Scan for the cell matching the given text and deliver its [x, y] coordinate at center. 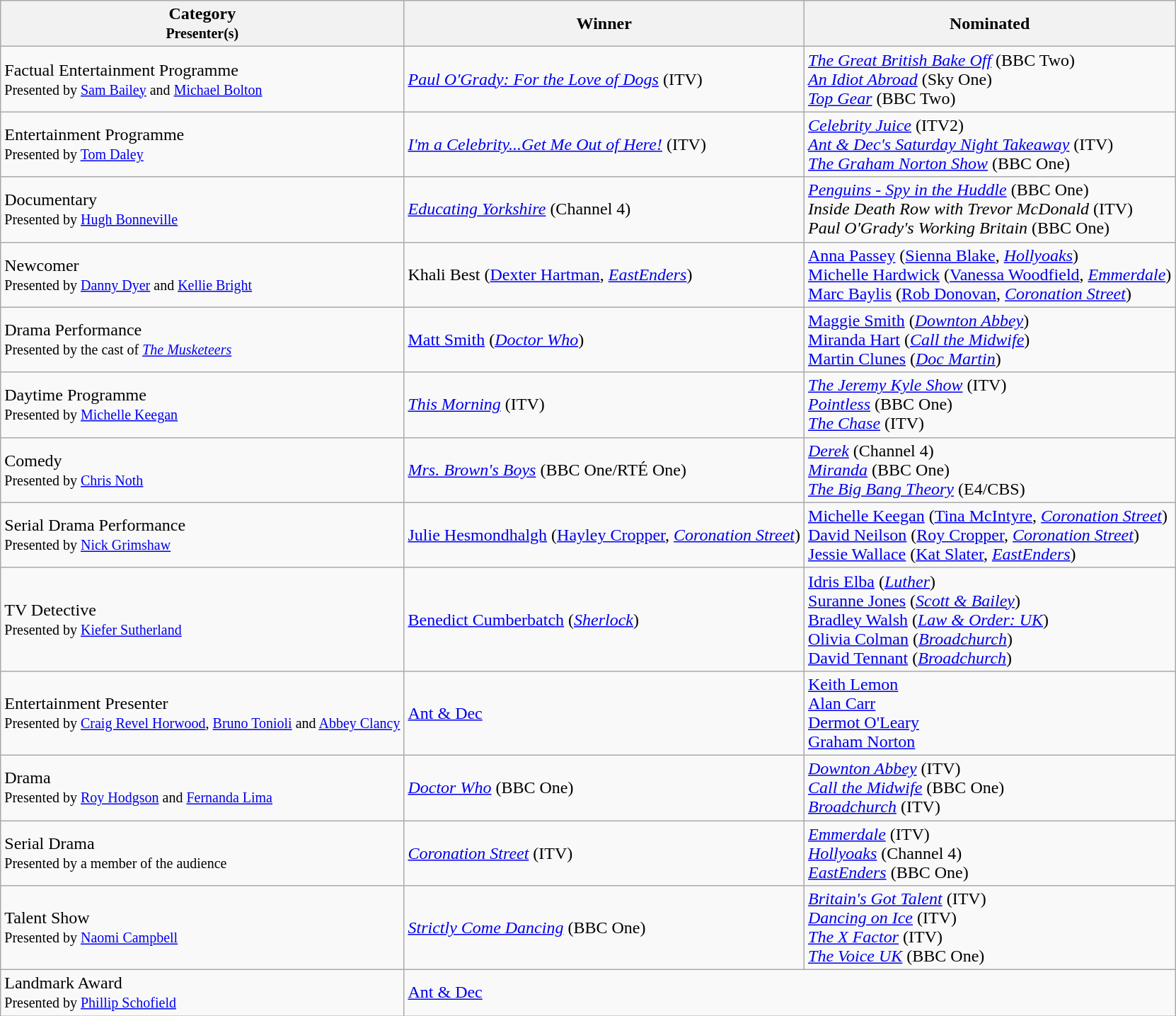
Nominated [990, 24]
Maggie Smith (Downton Abbey)Miranda Hart (Call the Midwife)Martin Clunes (Doc Martin) [990, 340]
The Jeremy Kyle Show (ITV)Pointless (BBC One)The Chase (ITV) [990, 405]
Emmerdale (ITV)Hollyoaks (Channel 4)EastEnders (BBC One) [990, 853]
TV DetectivePresented by Kiefer Sutherland [202, 619]
Serial Drama Performance Presented by Nick Grimshaw [202, 535]
Drama PerformancePresented by the cast of The Musketeers [202, 340]
Celebrity Juice (ITV2)Ant & Dec's Saturday Night Takeaway (ITV)The Graham Norton Show (BBC One) [990, 144]
Matt Smith (Doctor Who) [604, 340]
CategoryPresenter(s) [202, 24]
Coronation Street (ITV) [604, 853]
Mrs. Brown's Boys (BBC One/RTÉ One) [604, 470]
Michelle Keegan (Tina McIntyre, Coronation Street)David Neilson (Roy Cropper, Coronation Street)Jessie Wallace (Kat Slater, EastEnders) [990, 535]
Benedict Cumberbatch (Sherlock) [604, 619]
Serial DramaPresented by a member of the audience [202, 853]
DocumentaryPresented by Hugh Bonneville [202, 209]
The Great British Bake Off (BBC Two)An Idiot Abroad (Sky One)Top Gear (BBC Two) [990, 79]
Landmark AwardPresented by Phillip Schofield [202, 993]
Britain's Got Talent (ITV)Dancing on Ice (ITV)The X Factor (ITV)The Voice UK (BBC One) [990, 928]
Entertainment PresenterPresented by Craig Revel Horwood, Bruno Tonioli and Abbey Clancy [202, 713]
This Morning (ITV) [604, 405]
Daytime ProgrammePresented by Michelle Keegan [202, 405]
Strictly Come Dancing (BBC One) [604, 928]
Entertainment ProgrammePresented by Tom Daley [202, 144]
Factual Entertainment ProgrammePresented by Sam Bailey and Michael Bolton [202, 79]
DramaPresented by Roy Hodgson and Fernanda Lima [202, 787]
Derek (Channel 4)Miranda (BBC One)The Big Bang Theory (E4/CBS) [990, 470]
Comedy Presented by Chris Noth [202, 470]
NewcomerPresented by Danny Dyer and Kellie Bright [202, 275]
Anna Passey (Sienna Blake, Hollyoaks)Michelle Hardwick (Vanessa Woodfield, Emmerdale)Marc Baylis (Rob Donovan, Coronation Street) [990, 275]
Winner [604, 24]
Julie Hesmondhalgh (Hayley Cropper, Coronation Street) [604, 535]
Keith LemonAlan CarrDermot O'LearyGraham Norton [990, 713]
Khali Best (Dexter Hartman, EastEnders) [604, 275]
Paul O'Grady: For the Love of Dogs (ITV) [604, 79]
Doctor Who (BBC One) [604, 787]
Downton Abbey (ITV)Call the Midwife (BBC One)Broadchurch (ITV) [990, 787]
Penguins - Spy in the Huddle (BBC One)Inside Death Row with Trevor McDonald (ITV)Paul O'Grady's Working Britain (BBC One) [990, 209]
Educating Yorkshire (Channel 4) [604, 209]
Idris Elba (Luther) Suranne Jones (Scott & Bailey) Bradley Walsh (Law & Order: UK) Olivia Colman (Broadchurch) David Tennant (Broadchurch) [990, 619]
I'm a Celebrity...Get Me Out of Here! (ITV) [604, 144]
Talent ShowPresented by Naomi Campbell [202, 928]
